Provide the [x, y] coordinate of the cell's center where the given text is located.  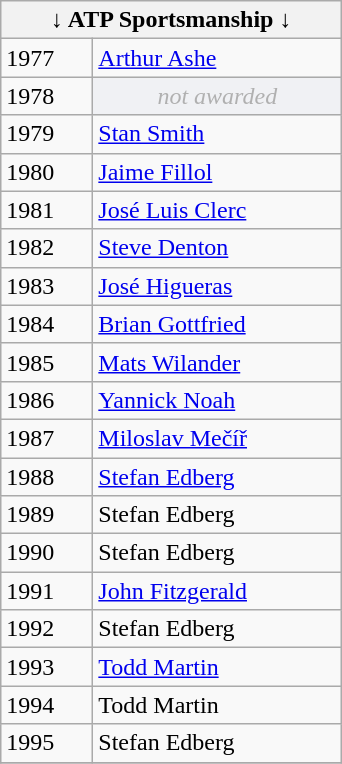
1990 [47, 553]
1992 [47, 629]
1983 [47, 286]
1987 [47, 438]
1982 [47, 248]
John Fitzgerald [218, 591]
1977 [47, 58]
↓ ATP Sportsmanship ↓ [172, 20]
1995 [47, 743]
1979 [47, 134]
1985 [47, 362]
1986 [47, 400]
Jaime Fillol [218, 172]
José Luis Clerc [218, 210]
1984 [47, 324]
1994 [47, 705]
Arthur Ashe [218, 58]
Miloslav Mečíř [218, 438]
1991 [47, 591]
1978 [47, 96]
1993 [47, 667]
1989 [47, 515]
not awarded [218, 96]
1988 [47, 477]
Stan Smith [218, 134]
José Higueras [218, 286]
Mats Wilander [218, 362]
Yannick Noah [218, 400]
1980 [47, 172]
Brian Gottfried [218, 324]
Steve Denton [218, 248]
1981 [47, 210]
